Find where the given text appears and provide that cell's center as [X, Y] coordinate. 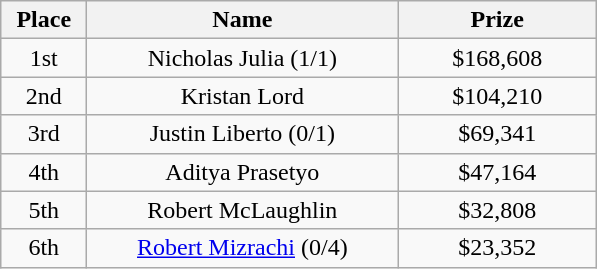
$168,608 [498, 58]
Nicholas Julia (1/1) [242, 58]
$47,164 [498, 172]
2nd [44, 96]
5th [44, 210]
3rd [44, 134]
Justin Liberto (0/1) [242, 134]
$104,210 [498, 96]
Prize [498, 20]
Robert Mizrachi (0/4) [242, 248]
1st [44, 58]
6th [44, 248]
Name [242, 20]
Aditya Prasetyo [242, 172]
$69,341 [498, 134]
Place [44, 20]
$32,808 [498, 210]
4th [44, 172]
$23,352 [498, 248]
Robert McLaughlin [242, 210]
Kristan Lord [242, 96]
